Identify which cell holds the provided text, then report its (X, Y) central coordinate. 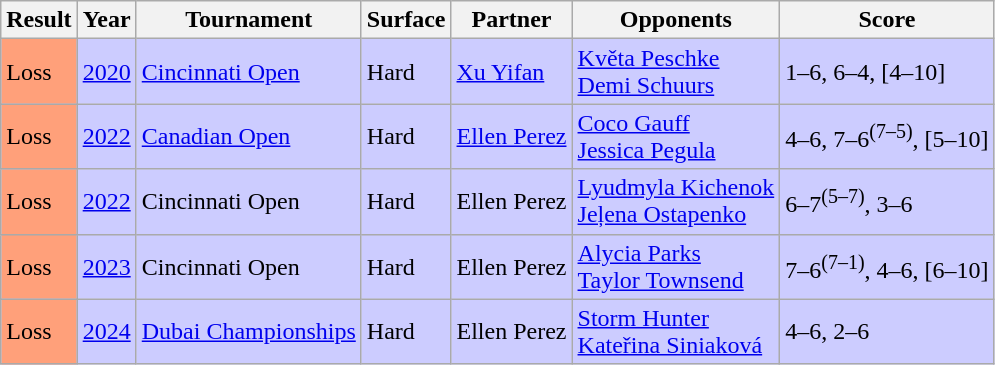
Partner (512, 20)
2024 (106, 332)
Xu Yifan (512, 72)
Lyudmyla Kichenok Jeļena Ostapenko (676, 202)
Coco Gauff Jessica Pegula (676, 136)
Tournament (248, 20)
2023 (106, 266)
Score (887, 20)
1–6, 6–4, [4–10] (887, 72)
4–6, 2–6 (887, 332)
Year (106, 20)
Surface (406, 20)
4–6, 7–6(7–5), [5–10] (887, 136)
Result (39, 20)
Alycia Parks Taylor Townsend (676, 266)
6–7(5–7), 3–6 (887, 202)
7–6(7–1), 4–6, [6–10] (887, 266)
Květa Peschke Demi Schuurs (676, 72)
Dubai Championships (248, 332)
2020 (106, 72)
Storm Hunter Kateřina Siniaková (676, 332)
Opponents (676, 20)
Canadian Open (248, 136)
